Extract the (x, y) coordinate from the center of the cell holding the provided text.  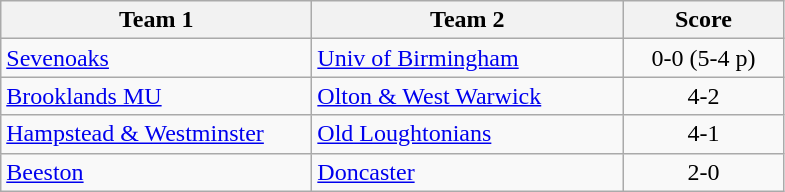
2-0 (704, 172)
Doncaster (468, 172)
Brooklands MU (156, 96)
Team 2 (468, 20)
4-1 (704, 134)
Sevenoaks (156, 58)
Olton & West Warwick (468, 96)
Univ of Birmingham (468, 58)
Beeston (156, 172)
Team 1 (156, 20)
Hampstead & Westminster (156, 134)
Old Loughtonians (468, 134)
4-2 (704, 96)
Score (704, 20)
0-0 (5-4 p) (704, 58)
